Provide the [X, Y] coordinate of the cell's center where the given text is located.  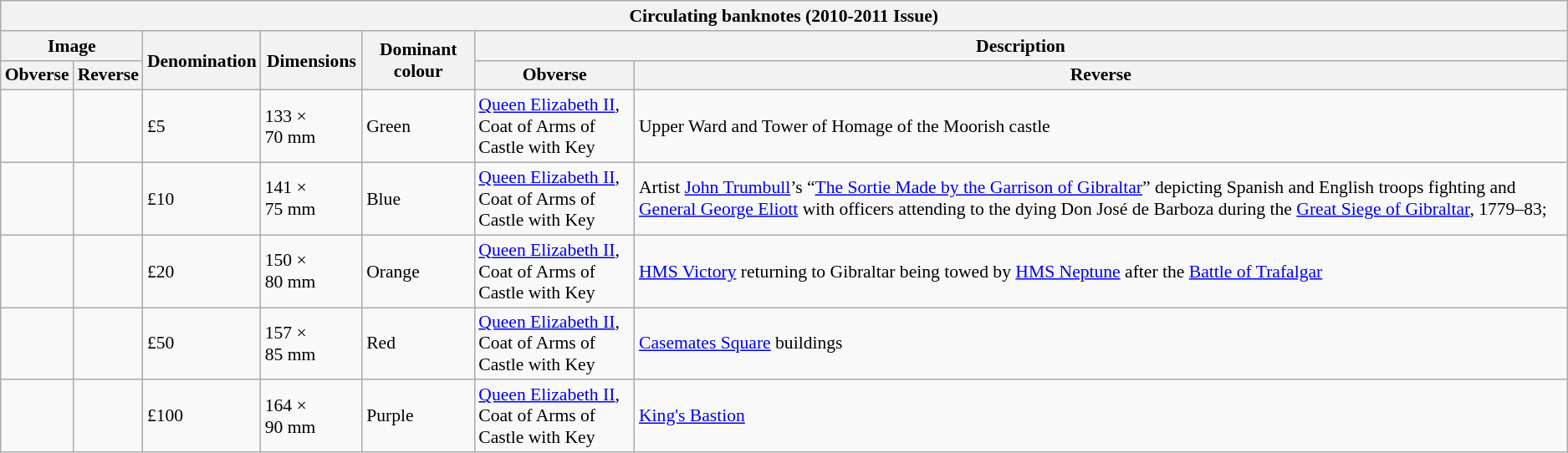
£20 [202, 271]
Casemates Square buildings [1101, 344]
Image [72, 46]
Denomination [202, 60]
Circulating banknotes (2010-2011 Issue) [784, 16]
£10 [202, 199]
Purple [418, 416]
£5 [202, 127]
HMS Victory returning to Gibraltar being towed by HMS Neptune after the Battle of Trafalgar [1101, 271]
Description [1020, 46]
Dimensions [311, 60]
Dominant colour [418, 60]
141 × 75 mm [311, 199]
Orange [418, 271]
Upper Ward and Tower of Homage of the Moorish castle [1101, 127]
Red [418, 344]
£50 [202, 344]
157 × 85 mm [311, 344]
133 × 70 mm [311, 127]
£100 [202, 416]
150 × 80 mm [311, 271]
164 × 90 mm [311, 416]
King's Bastion [1101, 416]
Green [418, 127]
Blue [418, 199]
